Output the (x, y) coordinate of the center of the cell containing the given text.  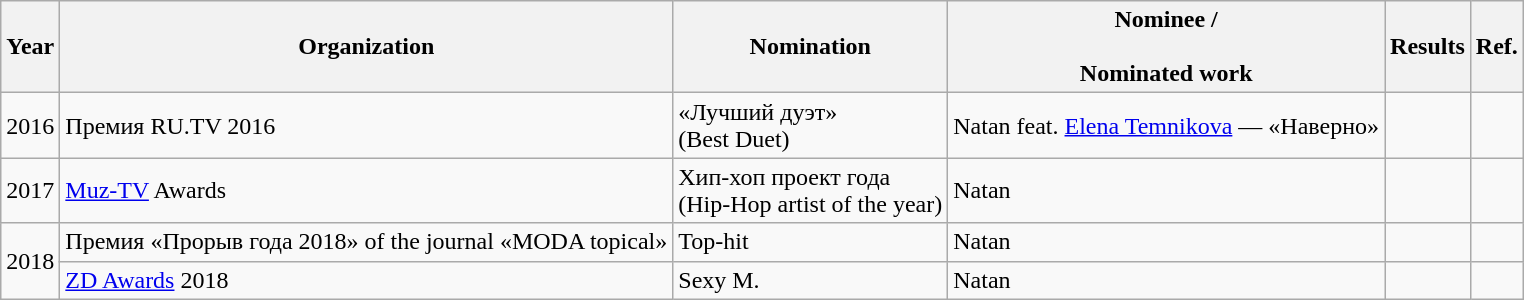
Natan feat. Elena Temnikova — «Наверно» (1166, 126)
Nominee /Nominated work (1166, 47)
2016 (30, 126)
Results (1428, 47)
Премия RU.TV 2016 (366, 126)
«Лучший дуэт»(Best Duet) (810, 126)
Ref. (1496, 47)
Year (30, 47)
ZD Awards 2018 (366, 280)
2018 (30, 261)
Хип-хоп проект года(Hip-Hop artist of the year) (810, 190)
Muz-TV Awards (366, 190)
Top-hit (810, 242)
Sexy M. (810, 280)
Organization (366, 47)
2017 (30, 190)
Премия «Прорыв года 2018» of the journal «MODA topical» (366, 242)
Nomination (810, 47)
